Return (X, Y) of the center of cell containing provided text 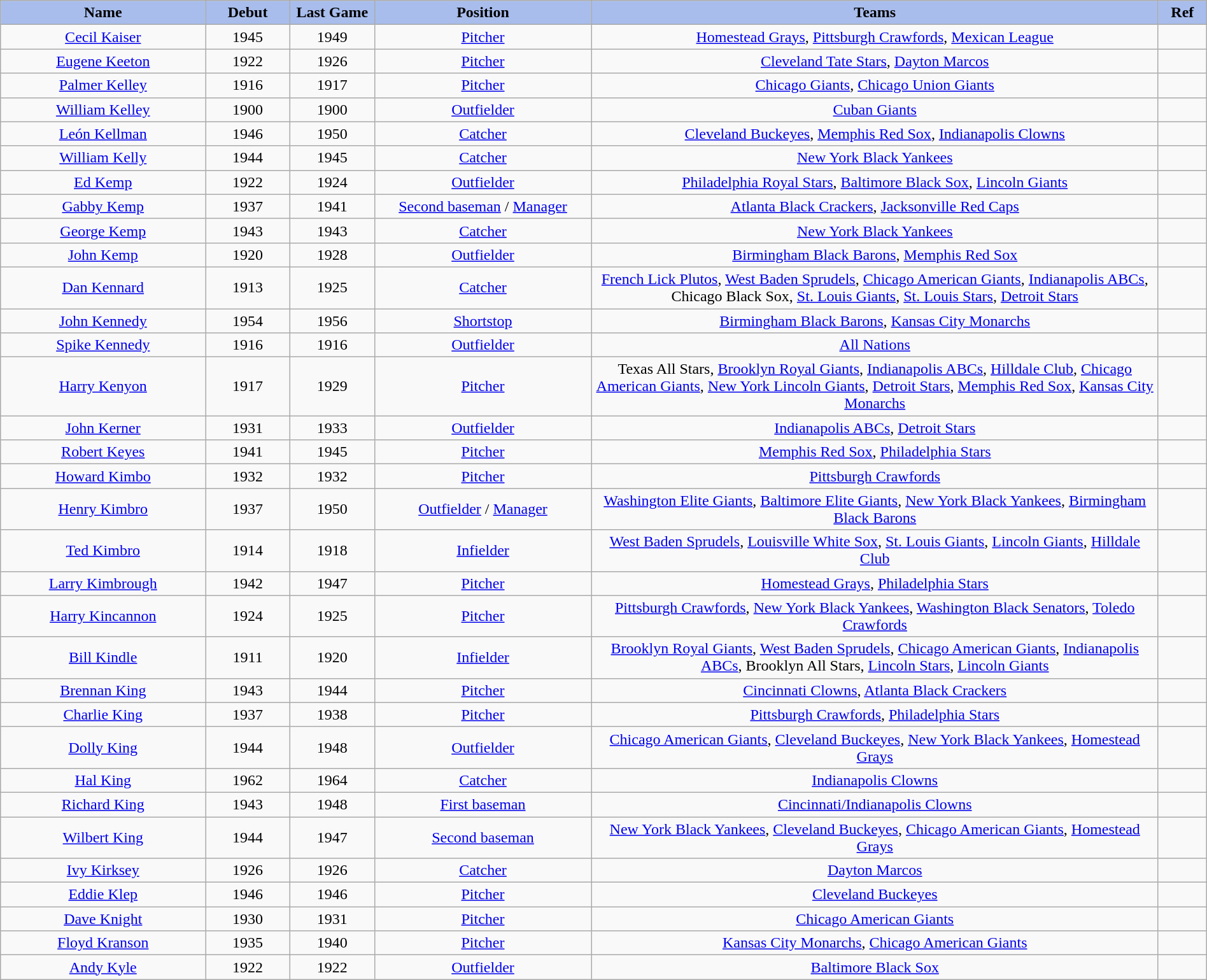
Richard King (103, 804)
Birmingham Black Barons, Kansas City Monarchs (875, 320)
John Kemp (103, 255)
Pittsburgh Crawfords, Philadelphia Stars (875, 714)
Shortstop (483, 320)
1964 (332, 780)
Cleveland Buckeyes (875, 895)
Ivy Kirksey (103, 870)
Name (103, 13)
Robert Keyes (103, 452)
Chicago Giants, Chicago Union Giants (875, 85)
Cuban Giants (875, 110)
Hal King (103, 780)
Brooklyn Royal Giants, West Baden Sprudels, Chicago American Giants, Indianapolis ABCs, Brooklyn All Stars, Lincoln Stars, Lincoln Giants (875, 657)
1914 (248, 550)
Indianapolis ABCs, Detroit Stars (875, 428)
1962 (248, 780)
Homestead Grays, Philadelphia Stars (875, 583)
Cincinnati Clowns, Atlanta Black Crackers (875, 690)
Philadelphia Royal Stars, Baltimore Black Sox, Lincoln Giants (875, 182)
Ted Kimbro (103, 550)
Eugene Keeton (103, 61)
William Kelly (103, 158)
Cleveland Tate Stars, Dayton Marcos (875, 61)
First baseman (483, 804)
West Baden Sprudels, Louisville White Sox, St. Louis Giants, Lincoln Giants, Hilldale Club (875, 550)
Washington Elite Giants, Baltimore Elite Giants, New York Black Yankees, Birmingham Black Barons (875, 509)
1954 (248, 320)
1933 (332, 428)
Gabby Kemp (103, 206)
Andy Kyle (103, 967)
Harry Kenyon (103, 387)
Cleveland Buckeyes, Memphis Red Sox, Indianapolis Clowns (875, 134)
1949 (332, 37)
Henry Kimbro (103, 509)
Larry Kimbrough (103, 583)
Dave Knight (103, 919)
Birmingham Black Barons, Memphis Red Sox (875, 255)
Outfielder / Manager (483, 509)
Bill Kindle (103, 657)
Kansas City Monarchs, Chicago American Giants (875, 943)
Memphis Red Sox, Philadelphia Stars (875, 452)
John Kerner (103, 428)
Chicago American Giants (875, 919)
Howard Kimbo (103, 476)
Indianapolis Clowns (875, 780)
1928 (332, 255)
1930 (248, 919)
William Kelley (103, 110)
Cecil Kaiser (103, 37)
Second baseman (483, 837)
Position (483, 13)
1938 (332, 714)
Second baseman / Manager (483, 206)
John Kennedy (103, 320)
1918 (332, 550)
Baltimore Black Sox (875, 967)
Dayton Marcos (875, 870)
Ref (1182, 13)
Dolly King (103, 748)
Teams (875, 13)
Charlie King (103, 714)
Cincinnati/Indianapolis Clowns (875, 804)
1956 (332, 320)
Ed Kemp (103, 182)
Palmer Kelley (103, 85)
1942 (248, 583)
Brennan King (103, 690)
Wilbert King (103, 837)
Chicago American Giants, Cleveland Buckeyes, New York Black Yankees, Homestead Grays (875, 748)
Pittsburgh Crawfords (875, 476)
Spike Kennedy (103, 345)
1940 (332, 943)
Harry Kincannon (103, 616)
New York Black Yankees, Cleveland Buckeyes, Chicago American Giants, Homestead Grays (875, 837)
Pittsburgh Crawfords, New York Black Yankees, Washington Black Senators, Toledo Crawfords (875, 616)
1911 (248, 657)
1929 (332, 387)
Last Game (332, 13)
León Kellman (103, 134)
Floyd Kranson (103, 943)
1913 (248, 288)
George Kemp (103, 231)
All Nations (875, 345)
1935 (248, 943)
Homestead Grays, Pittsburgh Crawfords, Mexican League (875, 37)
Eddie Klep (103, 895)
Dan Kennard (103, 288)
Debut (248, 13)
Atlanta Black Crackers, Jacksonville Red Caps (875, 206)
